Search for the cell housing the specified text and yield its [X, Y] center coordinate. 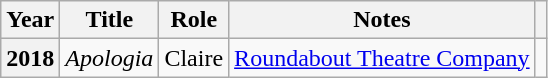
Claire [194, 58]
Role [194, 20]
Year [30, 20]
Apologia [110, 58]
Title [110, 20]
Notes [382, 20]
Roundabout Theatre Company [382, 58]
2018 [30, 58]
